Extract the (X, Y) coordinate from the center of the cell holding the provided text.  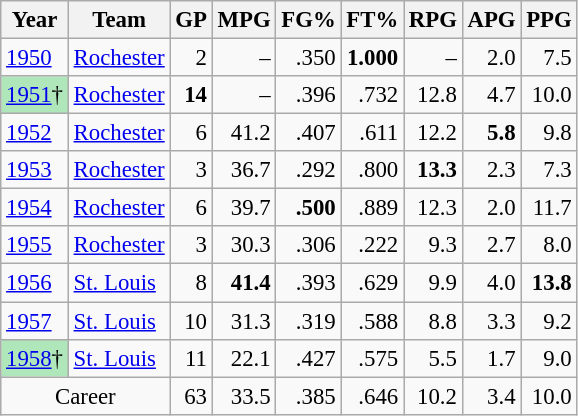
1955 (35, 245)
.800 (372, 170)
1958† (35, 358)
8.0 (549, 245)
1.000 (372, 58)
FG% (308, 20)
13.3 (434, 170)
1.7 (492, 358)
1952 (35, 133)
2 (191, 58)
.732 (372, 95)
APG (492, 20)
8.8 (434, 321)
GP (191, 20)
2.3 (492, 170)
7.5 (549, 58)
.292 (308, 170)
9.9 (434, 283)
.222 (372, 245)
.588 (372, 321)
63 (191, 396)
9.0 (549, 358)
41.2 (244, 133)
.306 (308, 245)
9.8 (549, 133)
3.3 (492, 321)
RPG (434, 20)
1954 (35, 208)
36.7 (244, 170)
PPG (549, 20)
.396 (308, 95)
11.7 (549, 208)
4.0 (492, 283)
.500 (308, 208)
5.8 (492, 133)
Career (86, 396)
.889 (372, 208)
Team (119, 20)
7.3 (549, 170)
.407 (308, 133)
4.7 (492, 95)
10.2 (434, 396)
1951† (35, 95)
MPG (244, 20)
2.7 (492, 245)
8 (191, 283)
12.8 (434, 95)
14 (191, 95)
1950 (35, 58)
.629 (372, 283)
12.2 (434, 133)
31.3 (244, 321)
.427 (308, 358)
.350 (308, 58)
33.5 (244, 396)
1957 (35, 321)
9.2 (549, 321)
12.3 (434, 208)
.575 (372, 358)
41.4 (244, 283)
Year (35, 20)
9.3 (434, 245)
11 (191, 358)
.393 (308, 283)
1953 (35, 170)
.319 (308, 321)
5.5 (434, 358)
39.7 (244, 208)
3.4 (492, 396)
1956 (35, 283)
30.3 (244, 245)
22.1 (244, 358)
10 (191, 321)
FT% (372, 20)
.385 (308, 396)
.646 (372, 396)
13.8 (549, 283)
.611 (372, 133)
